Search for the cell housing the specified text and yield its (X, Y) center coordinate. 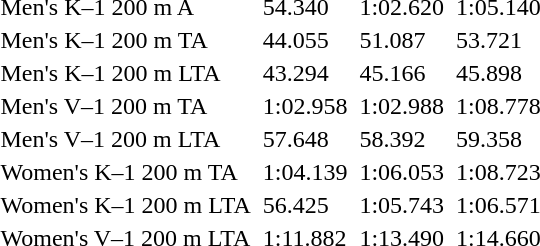
1:02.958 (305, 106)
44.055 (305, 40)
43.294 (305, 73)
1:06.053 (402, 172)
45.166 (402, 73)
1:04.139 (305, 172)
56.425 (305, 205)
58.392 (402, 139)
1:02.988 (402, 106)
1:05.743 (402, 205)
57.648 (305, 139)
51.087 (402, 40)
